Pinpoint the cell where the given text exists, returning its [x, y] midpoint coordinate. 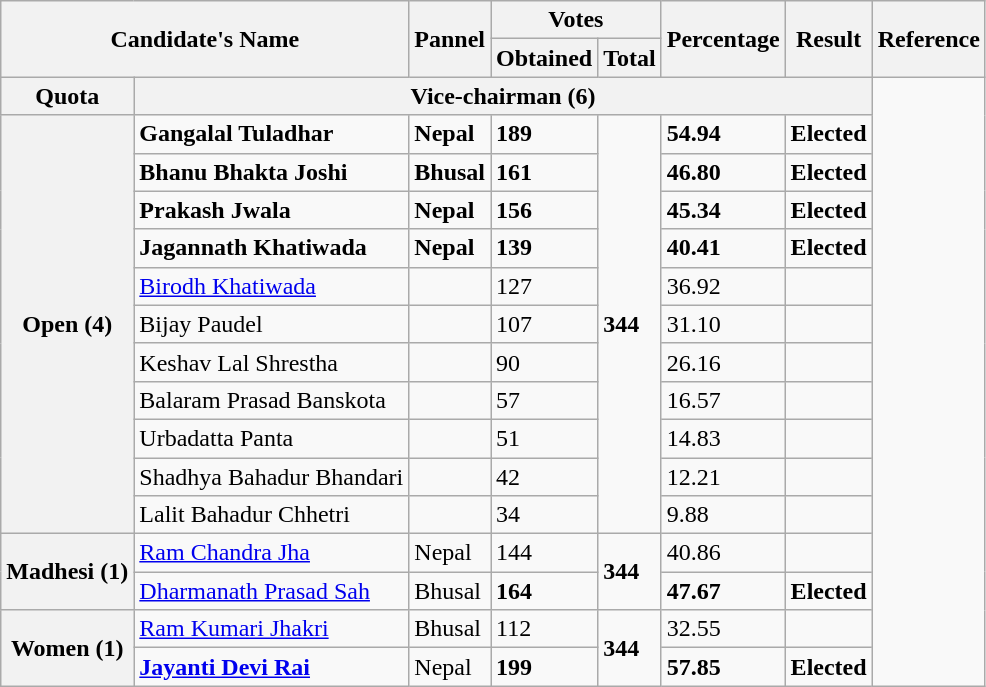
45.34 [723, 210]
107 [544, 324]
57 [544, 400]
Reference [928, 39]
Total [630, 58]
31.10 [723, 324]
36.92 [723, 286]
42 [544, 477]
Lalit Bahadur Chhetri [272, 515]
51 [544, 438]
189 [544, 134]
164 [544, 591]
Pannel [450, 39]
14.83 [723, 438]
Vice-chairman (6) [503, 96]
Bijay Paudel [272, 324]
Madhesi (1) [68, 572]
Candidate's Name [205, 39]
Jayanti Devi Rai [272, 667]
199 [544, 667]
Jagannath Khatiwada [272, 248]
12.21 [723, 477]
Votes [576, 20]
Percentage [723, 39]
Prakash Jwala [272, 210]
Gangalal Tuladhar [272, 134]
40.86 [723, 553]
47.67 [723, 591]
139 [544, 248]
90 [544, 362]
57.85 [723, 667]
Ram Kumari Jhakri [272, 629]
26.16 [723, 362]
40.41 [723, 248]
54.94 [723, 134]
127 [544, 286]
Quota [68, 96]
Open (4) [68, 324]
Result [828, 39]
32.55 [723, 629]
Birodh Khatiwada [272, 286]
Keshav Lal Shrestha [272, 362]
46.80 [723, 172]
Women (1) [68, 648]
16.57 [723, 400]
Shadhya Bahadur Bhandari [272, 477]
144 [544, 553]
Dharmanath Prasad Sah [272, 591]
9.88 [723, 515]
161 [544, 172]
112 [544, 629]
Balaram Prasad Banskota [272, 400]
Urbadatta Panta [272, 438]
Obtained [544, 58]
Bhanu Bhakta Joshi [272, 172]
Ram Chandra Jha [272, 553]
156 [544, 210]
34 [544, 515]
